Return (X, Y) of the center of cell containing provided text 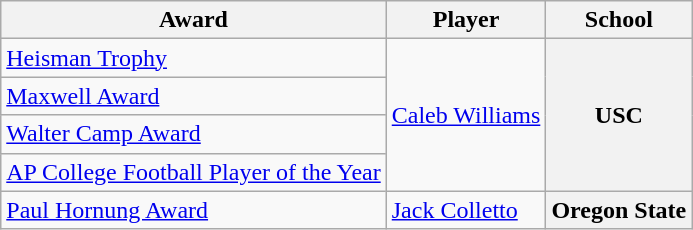
Award (194, 20)
Caleb Williams (466, 115)
USC (619, 115)
Oregon State (619, 210)
Maxwell Award (194, 96)
Walter Camp Award (194, 134)
Jack Colletto (466, 210)
School (619, 20)
Paul Hornung Award (194, 210)
Player (466, 20)
Heisman Trophy (194, 58)
AP College Football Player of the Year (194, 172)
